Return (X, Y) of the center of cell containing provided text 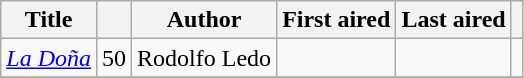
La Doña (49, 58)
Title (49, 20)
First aired (336, 20)
50 (114, 58)
Last aired (454, 20)
Rodolfo Ledo (204, 58)
Author (204, 20)
